Return [X, Y] of the center of cell containing provided text 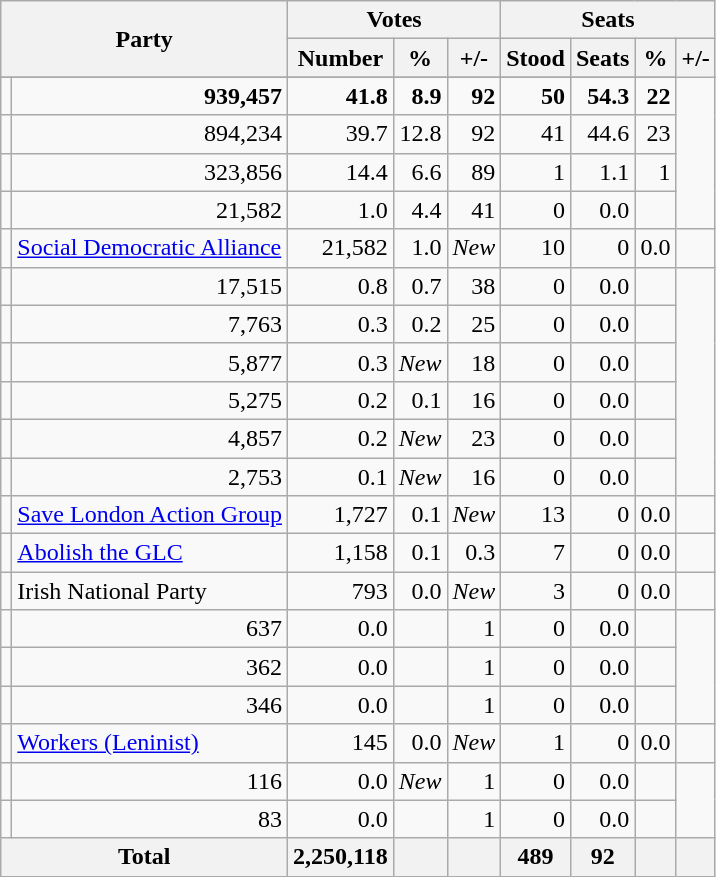
25 [474, 324]
14.4 [341, 172]
6.6 [420, 172]
0.7 [420, 286]
12.8 [420, 134]
17,515 [150, 286]
13 [536, 515]
894,234 [150, 134]
Save London Action Group [150, 515]
41.8 [341, 96]
Social Democratic Alliance [150, 248]
7 [536, 553]
116 [150, 781]
5,275 [150, 400]
323,856 [150, 172]
1,158 [341, 553]
2,753 [150, 477]
2,250,118 [341, 857]
Workers (Leninist) [150, 743]
4.4 [420, 210]
Abolish the GLC [150, 553]
38 [474, 286]
10 [536, 248]
22 [656, 96]
50 [536, 96]
3 [536, 591]
362 [150, 667]
793 [341, 591]
346 [150, 705]
939,457 [150, 96]
7,763 [150, 324]
1.1 [602, 172]
89 [474, 172]
Number [341, 58]
18 [474, 362]
44.6 [602, 134]
Party [144, 39]
1,727 [341, 515]
39.7 [341, 134]
8.9 [420, 96]
145 [341, 743]
489 [536, 857]
83 [150, 819]
Votes [394, 20]
0.8 [341, 286]
54.3 [602, 96]
4,857 [150, 438]
637 [150, 629]
Total [144, 857]
Stood [536, 58]
5,877 [150, 362]
Irish National Party [150, 591]
